For the text-containing cell, return its midpoint in (X, Y) coordinate format. 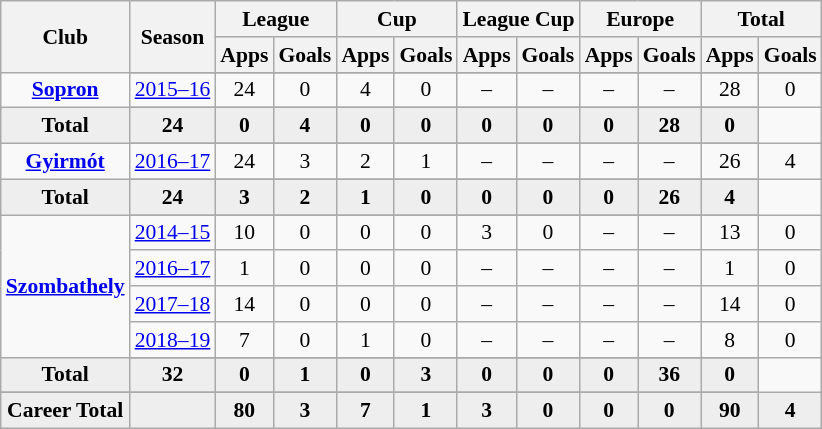
Cup (396, 19)
League (276, 19)
2015–16 (173, 90)
10 (244, 233)
8 (730, 340)
Club (66, 36)
Gyirmót (66, 162)
2018–19 (173, 340)
Szombathely (66, 286)
36 (670, 375)
Europe (640, 19)
32 (173, 375)
2014–15 (173, 233)
13 (730, 233)
League Cup (518, 19)
Season (173, 36)
Sopron (66, 90)
Career Total (66, 411)
90 (730, 411)
2017–18 (173, 304)
80 (244, 411)
